Determine the [x, y] coordinate at the center of the cell enclosing the given text.  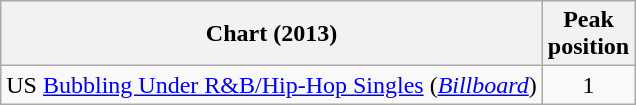
Peakposition [588, 34]
Chart (2013) [272, 34]
1 [588, 85]
US Bubbling Under R&B/Hip-Hop Singles (Billboard) [272, 85]
